Output the (x, y) coordinate of the center of the cell containing the given text.  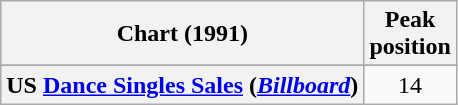
14 (410, 85)
US Dance Singles Sales (Billboard) (182, 85)
Peakposition (410, 34)
Chart (1991) (182, 34)
